For the text-containing cell, return its midpoint in [x, y] coordinate format. 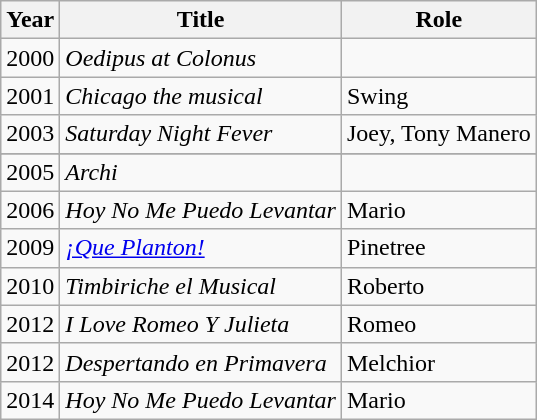
Title [201, 20]
Despertando en Primavera [201, 362]
Saturday Night Fever [201, 134]
2003 [30, 134]
¡Que Planton! [201, 248]
Oedipus at Colonus [201, 58]
2005 [30, 172]
2010 [30, 286]
Romeo [438, 324]
Pinetree [438, 248]
Archi [201, 172]
2001 [30, 96]
2009 [30, 248]
Timbiriche el Musical [201, 286]
I Love Romeo Y Julieta [201, 324]
Roberto [438, 286]
2014 [30, 400]
Chicago the musical [201, 96]
2000 [30, 58]
Melchior [438, 362]
Role [438, 20]
2006 [30, 210]
Swing [438, 96]
Joey, Tony Manero [438, 134]
Year [30, 20]
